Pinpoint the cell where the given text exists, returning its [x, y] midpoint coordinate. 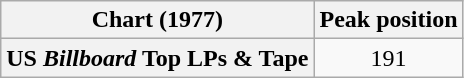
Peak position [388, 20]
191 [388, 58]
US Billboard Top LPs & Tape [158, 58]
Chart (1977) [158, 20]
